Detect which cell encompasses the target text, then output its (x, y) center coordinate. 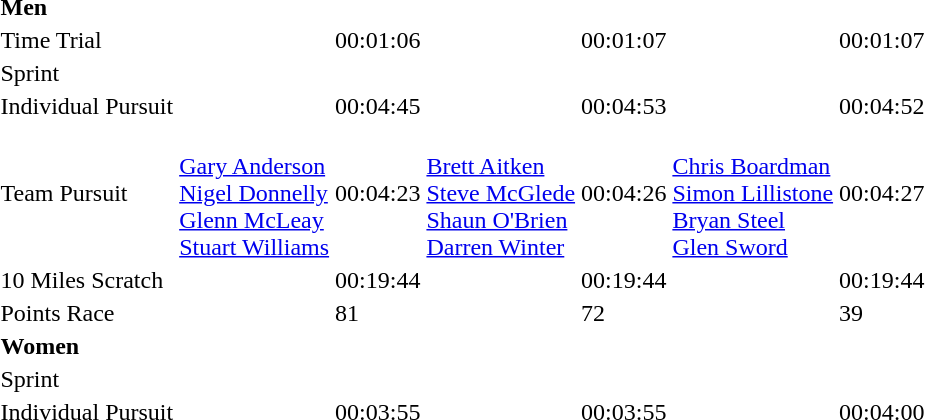
00:01:06 (378, 40)
Gary AndersonNigel DonnellyGlenn McLeayStuart Williams (254, 193)
81 (378, 313)
00:04:26 (624, 193)
00:01:07 (624, 40)
00:04:23 (378, 193)
00:04:53 (624, 106)
72 (624, 313)
Chris BoardmanSimon LillistoneBryan SteelGlen Sword (753, 193)
00:04:45 (378, 106)
Brett AitkenSteve McGledeShaun O'BrienDarren Winter (501, 193)
